Determine the (x, y) coordinate at the center of the cell enclosing the given text.  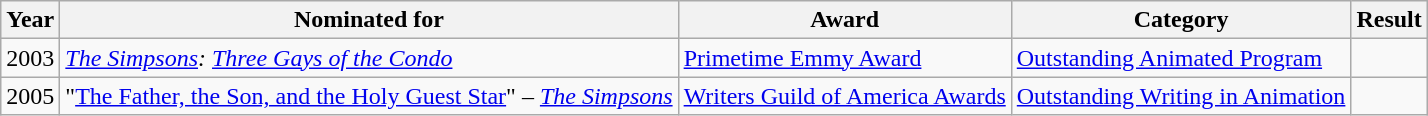
Nominated for (369, 20)
Year (30, 20)
Writers Guild of America Awards (844, 96)
"The Father, the Son, and the Holy Guest Star" – The Simpsons (369, 96)
Primetime Emmy Award (844, 58)
The Simpsons: Three Gays of the Condo (369, 58)
2003 (30, 58)
2005 (30, 96)
Result (1389, 20)
Category (1181, 20)
Award (844, 20)
Outstanding Writing in Animation (1181, 96)
Outstanding Animated Program (1181, 58)
